Return [X, Y] of the center of cell containing provided text 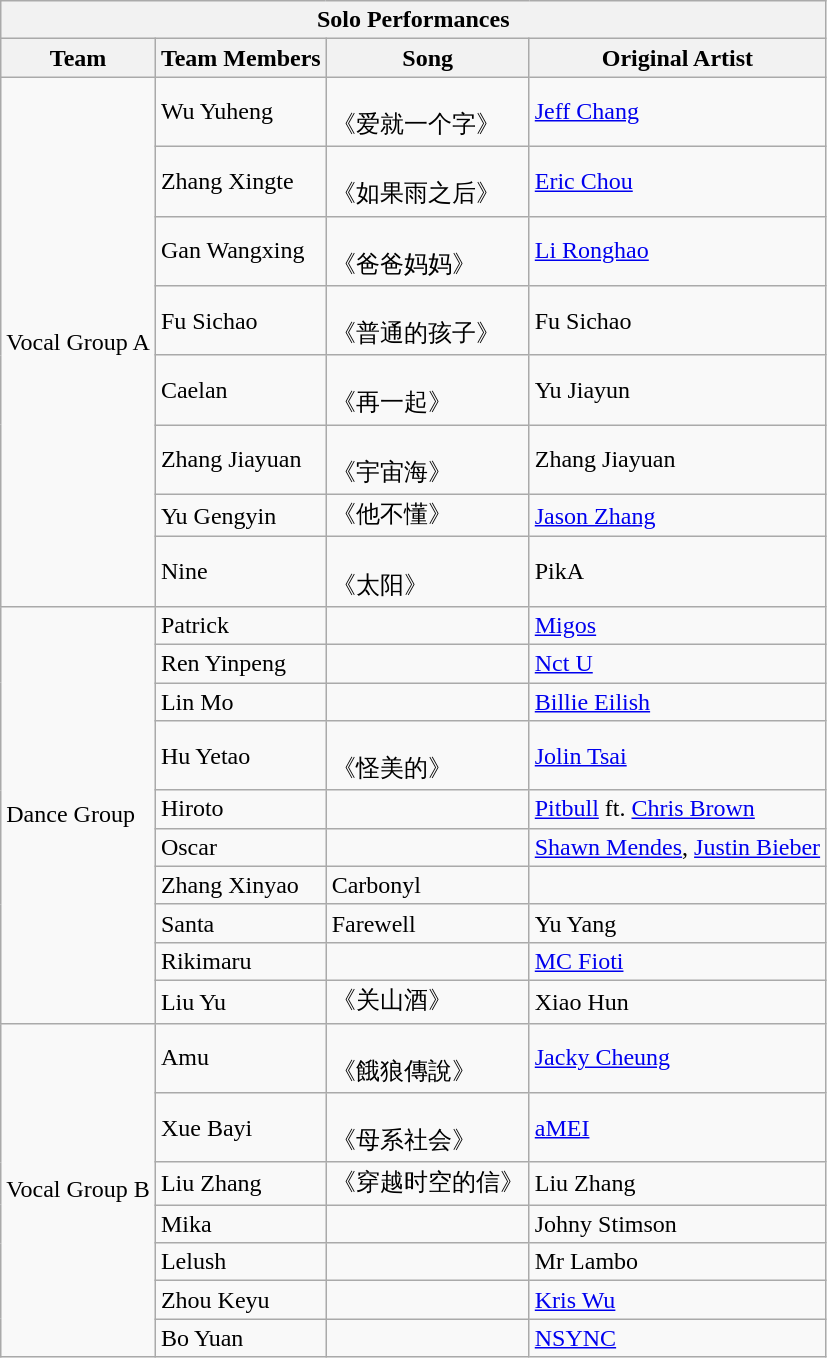
Rikimaru [240, 961]
Migos [677, 625]
《穿越时空的信》 [428, 1184]
《再一起》 [428, 390]
Li Ronghao [677, 251]
Amu [240, 1058]
Song [428, 58]
Jason Zhang [677, 516]
Yu Gengyin [240, 516]
Hu Yetao [240, 756]
Carbonyl [428, 885]
Jolin Tsai [677, 756]
Mika [240, 1224]
Bo Yuan [240, 1338]
《如果雨之后》 [428, 181]
Santa [240, 923]
Hiroto [240, 809]
《关山酒》 [428, 1002]
Zhang Xinyao [240, 885]
《普通的孩子》 [428, 321]
《爱就一个字》 [428, 112]
Wu Yuheng [240, 112]
Xiao Hun [677, 1002]
Lin Mo [240, 701]
《宇宙海》 [428, 460]
Oscar [240, 847]
Dance Group [78, 814]
《他不懂》 [428, 516]
Nine [240, 572]
Team Members [240, 58]
Pitbull ft. Chris Brown [677, 809]
Zhang Xingte [240, 181]
Ren Yinpeng [240, 663]
Gan Wangxing [240, 251]
Patrick [240, 625]
Kris Wu [677, 1300]
aMEI [677, 1128]
Johny Stimson [677, 1224]
Liu Yu [240, 1002]
Caelan [240, 390]
Shawn Mendes, Justin Bieber [677, 847]
Eric Chou [677, 181]
Nct U [677, 663]
Xue Bayi [240, 1128]
Billie Eilish [677, 701]
Vocal Group A [78, 342]
《餓狼傳說》 [428, 1058]
Jeff Chang [677, 112]
Team [78, 58]
《怪美的》 [428, 756]
Lelush [240, 1262]
Farewell [428, 923]
NSYNC [677, 1338]
Solo Performances [414, 20]
Jacky Cheung [677, 1058]
MC Fioti [677, 961]
《太阳》 [428, 572]
Vocal Group B [78, 1190]
Mr Lambo [677, 1262]
《母系社会》 [428, 1128]
Original Artist [677, 58]
PikA [677, 572]
Zhou Keyu [240, 1300]
Yu Jiayun [677, 390]
《爸爸妈妈》 [428, 251]
Yu Yang [677, 923]
